Find where the given text appears and provide that cell's center as [x, y] coordinate. 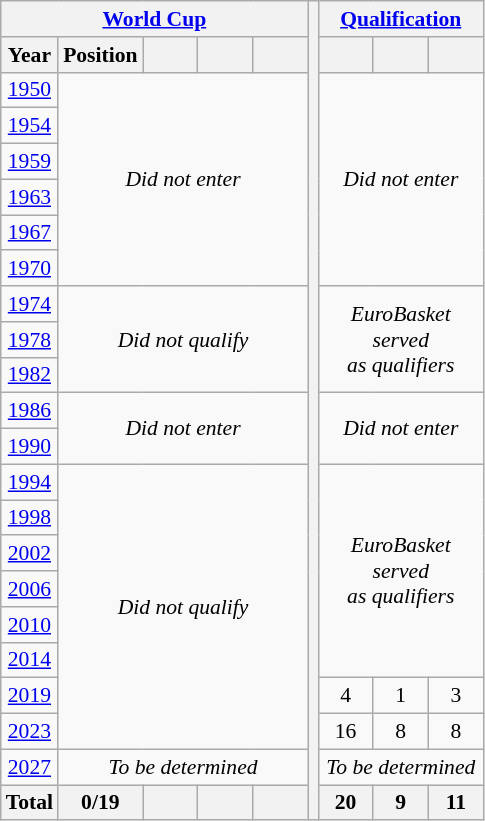
16 [346, 732]
20 [346, 803]
2002 [30, 554]
World Cup [154, 19]
2023 [30, 732]
2014 [30, 660]
1998 [30, 518]
1970 [30, 269]
1959 [30, 162]
1978 [30, 340]
1974 [30, 304]
1950 [30, 90]
4 [346, 696]
1954 [30, 126]
2006 [30, 589]
0/19 [100, 803]
2010 [30, 625]
Total [30, 803]
1 [400, 696]
1963 [30, 197]
11 [456, 803]
Position [100, 55]
2027 [30, 767]
1982 [30, 375]
3 [456, 696]
1994 [30, 482]
1990 [30, 447]
2019 [30, 696]
1967 [30, 233]
Year [30, 55]
Qualification [400, 19]
1986 [30, 411]
9 [400, 803]
